Scan for the cell matching the given text and deliver its (X, Y) coordinate at center. 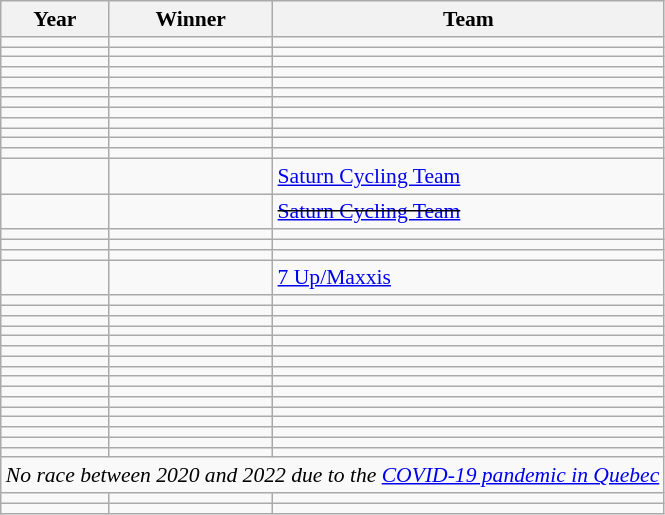
Winner (191, 19)
Year (55, 19)
No race between 2020 and 2022 due to the COVID-19 pandemic in Quebec (333, 476)
7 Up/Maxxis (469, 278)
Team (469, 19)
